Return the [x, y] coordinate for the center point of the cell that contains the specified text.  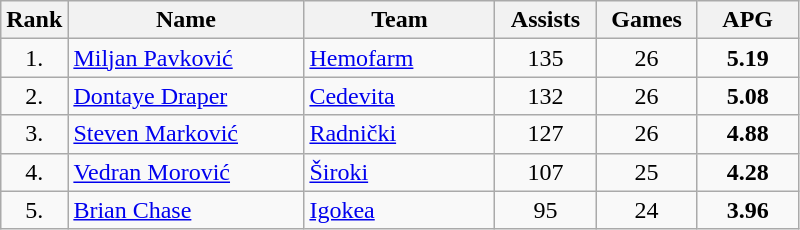
Dontaye Draper [186, 96]
Steven Marković [186, 134]
5. [34, 210]
Rank [34, 20]
Assists [546, 20]
135 [546, 58]
Široki [400, 172]
Miljan Pavković [186, 58]
Cedevita [400, 96]
1. [34, 58]
Name [186, 20]
4. [34, 172]
Brian Chase [186, 210]
Hemofarm [400, 58]
Igokea [400, 210]
127 [546, 134]
3.96 [748, 210]
132 [546, 96]
2. [34, 96]
95 [546, 210]
4.88 [748, 134]
Team [400, 20]
3. [34, 134]
25 [646, 172]
APG [748, 20]
5.19 [748, 58]
Vedran Morović [186, 172]
Games [646, 20]
Radnički [400, 134]
107 [546, 172]
5.08 [748, 96]
24 [646, 210]
4.28 [748, 172]
